Search for the cell housing the specified text and yield its [X, Y] center coordinate. 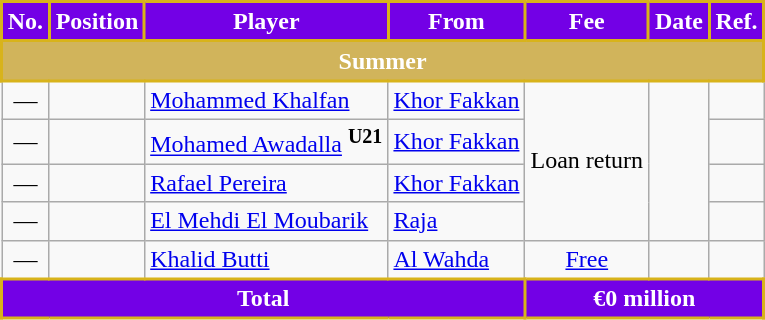
Date [680, 22]
Rafael Pereira [266, 183]
Loan return [587, 160]
From [456, 22]
No. [26, 22]
Khalid Butti [266, 260]
Total [264, 299]
Summer [383, 61]
Player [266, 22]
Mohammed Khalfan [266, 100]
Mohamed Awadalla U21 [266, 142]
Free [587, 260]
Al Wahda [456, 260]
Position [96, 22]
Ref. [736, 22]
Raja [456, 221]
Fee [587, 22]
€0 million [644, 299]
El Mehdi El Moubarik [266, 221]
